From the cell containing the given text, extract its center point as [x, y] coordinate. 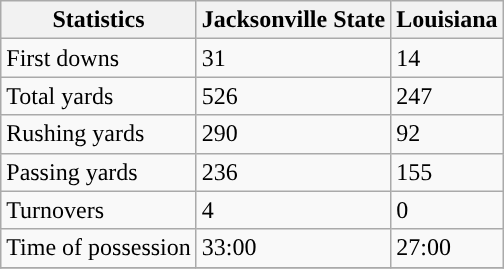
92 [447, 134]
4 [293, 210]
247 [447, 96]
Jacksonville State [293, 20]
526 [293, 96]
Rushing yards [99, 134]
Total yards [99, 96]
31 [293, 58]
First downs [99, 58]
290 [293, 134]
Louisiana [447, 20]
236 [293, 172]
Passing yards [99, 172]
155 [447, 172]
Turnovers [99, 210]
33:00 [293, 248]
14 [447, 58]
Statistics [99, 20]
0 [447, 210]
27:00 [447, 248]
Time of possession [99, 248]
